From the cell containing the given text, extract its center point as (X, Y) coordinate. 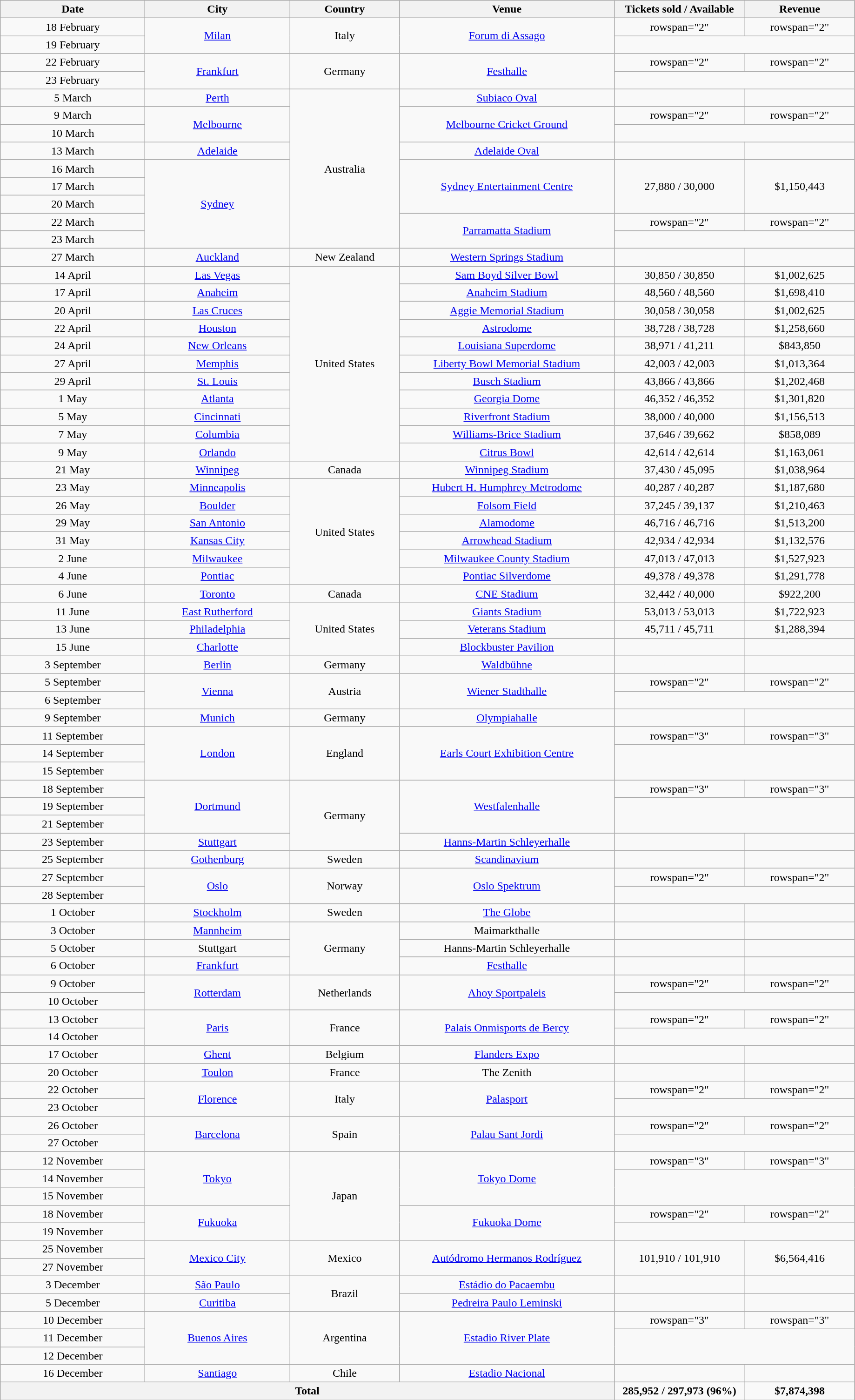
6 June (73, 594)
$6,564,416 (800, 1258)
Adelaide Oval (507, 151)
10 December (73, 1320)
38,971 / 41,211 (679, 346)
Sydney (218, 204)
5 May (73, 417)
45,711 / 45,711 (679, 629)
17 April (73, 293)
Winnipeg Stadium (507, 470)
25 November (73, 1249)
$1,210,463 (800, 505)
101,910 / 101,910 (679, 1258)
Arrowhead Stadium (507, 541)
13 March (73, 151)
Belgium (345, 1054)
Columbia (218, 434)
City (218, 9)
Busch Stadium (507, 381)
Pontiac (218, 576)
Pedreira Paulo Leminski (507, 1302)
37,245 / 39,137 (679, 505)
14 April (73, 275)
285,952 / 297,973 (96%) (679, 1391)
22 October (73, 1090)
London (218, 753)
27 April (73, 363)
Cincinnati (218, 417)
28 September (73, 895)
Subiaco Oval (507, 98)
New Orleans (218, 346)
The Zenith (507, 1072)
Kansas City (218, 541)
Revenue (800, 9)
$843,850 (800, 346)
9 March (73, 115)
Rotterdam (218, 992)
18 September (73, 789)
23 September (73, 842)
43,866 / 43,866 (679, 381)
Louisiana Superdome (507, 346)
$922,200 (800, 594)
Milwaukee County Stadium (507, 559)
Citrus Bowl (507, 452)
Stockholm (218, 913)
Gothenburg (218, 860)
Spain (345, 1134)
1 October (73, 913)
11 June (73, 612)
22 February (73, 62)
38,728 / 38,728 (679, 328)
Fukuoka (218, 1223)
23 March (73, 240)
Argentina (345, 1338)
3 December (73, 1285)
Charlotte (218, 647)
12 November (73, 1161)
Austria (345, 691)
Folsom Field (507, 505)
27 October (73, 1143)
14 November (73, 1178)
30,850 / 30,850 (679, 275)
14 September (73, 753)
42,934 / 42,934 (679, 541)
19 September (73, 807)
14 October (73, 1037)
Western Springs Stadium (507, 257)
27 September (73, 877)
17 March (73, 186)
The Globe (507, 913)
$1,187,680 (800, 487)
20 March (73, 204)
27,880 / 30,000 (679, 186)
Waldbühne (507, 665)
Milwaukee (218, 559)
$1,301,820 (800, 399)
Oslo Spektrum (507, 886)
26 May (73, 505)
$1,698,410 (800, 293)
29 May (73, 523)
Westfalenhalle (507, 807)
Buenos Aires (218, 1338)
Alamodome (507, 523)
Anaheim Stadium (507, 293)
Aggie Memorial Stadium (507, 310)
22 March (73, 222)
42,003 / 42,003 (679, 363)
3 October (73, 930)
20 October (73, 1072)
Sam Boyd Silver Bowl (507, 275)
$1,291,778 (800, 576)
$1,163,061 (800, 452)
13 June (73, 629)
16 March (73, 168)
Japan (345, 1196)
37,430 / 45,095 (679, 470)
37,646 / 39,662 (679, 434)
Blockbuster Pavilion (507, 647)
$1,150,443 (800, 186)
$1,156,513 (800, 417)
Dortmund (218, 807)
6 October (73, 966)
East Rutherford (218, 612)
Auckland (218, 257)
Mannheim (218, 930)
Vienna (218, 691)
25 September (73, 860)
15 September (73, 771)
Munich (218, 718)
Veterans Stadium (507, 629)
Riverfront Stadium (507, 417)
12 December (73, 1356)
40,287 / 40,287 (679, 487)
11 September (73, 735)
Paris (218, 1028)
Mexico (345, 1258)
Flanders Expo (507, 1054)
Forum di Assago (507, 36)
Astrodome (507, 328)
Santiago (218, 1373)
Atlanta (218, 399)
Winnipeg (218, 470)
Oslo (218, 886)
Autódromo Hermanos Rodríguez (507, 1258)
18 February (73, 27)
11 December (73, 1338)
16 December (73, 1373)
$1,202,468 (800, 381)
46,716 / 46,716 (679, 523)
22 April (73, 328)
Barcelona (218, 1134)
Anaheim (218, 293)
Florence (218, 1099)
18 November (73, 1214)
32,442 / 40,000 (679, 594)
Williams-Brice Stadium (507, 434)
3 September (73, 665)
Estadio Nacional (507, 1373)
6 September (73, 700)
1 May (73, 399)
Boulder (218, 505)
St. Louis (218, 381)
Tokyo Dome (507, 1178)
Australia (345, 168)
7 May (73, 434)
England (345, 753)
$1,722,923 (800, 612)
Maimarkthalle (507, 930)
19 November (73, 1232)
5 September (73, 682)
São Paulo (218, 1285)
Houston (218, 328)
49,378 / 49,378 (679, 576)
Palasport (507, 1099)
5 December (73, 1302)
4 June (73, 576)
Tickets sold / Available (679, 9)
Total (307, 1391)
29 April (73, 381)
30,058 / 30,058 (679, 310)
Earls Court Exhibition Centre (507, 753)
Hubert H. Humphrey Metrodome (507, 487)
Fukuoka Dome (507, 1223)
Wiener Stadthalle (507, 691)
31 May (73, 541)
$1,288,394 (800, 629)
$1,038,964 (800, 470)
24 April (73, 346)
2 June (73, 559)
47,013 / 47,013 (679, 559)
9 October (73, 983)
Estadio River Plate (507, 1338)
21 September (73, 824)
26 October (73, 1125)
Perth (218, 98)
Giants Stadium (507, 612)
Georgia Dome (507, 399)
20 April (73, 310)
Brazil (345, 1293)
Ahoy Sportpaleis (507, 992)
10 October (73, 1001)
Palais Onmisports de Bercy (507, 1028)
Venue (507, 9)
Pontiac Silverdome (507, 576)
Toronto (218, 594)
Melbourne Cricket Ground (507, 124)
Chile (345, 1373)
Las Cruces (218, 310)
$1,132,576 (800, 541)
Liberty Bowl Memorial Stadium (507, 363)
Melbourne (218, 124)
Ghent (218, 1054)
Country (345, 9)
5 October (73, 948)
27 November (73, 1267)
46,352 / 46,352 (679, 399)
Estádio do Pacaembu (507, 1285)
17 October (73, 1054)
21 May (73, 470)
15 November (73, 1196)
Netherlands (345, 992)
10 March (73, 133)
9 September (73, 718)
23 May (73, 487)
Philadelphia (218, 629)
$1,258,660 (800, 328)
13 October (73, 1019)
48,560 / 48,560 (679, 293)
5 March (73, 98)
$1,513,200 (800, 523)
Las Vegas (218, 275)
Milan (218, 36)
Toulon (218, 1072)
9 May (73, 452)
Tokyo (218, 1178)
Mexico City (218, 1258)
New Zealand (345, 257)
53,013 / 53,013 (679, 612)
San Antonio (218, 523)
Berlin (218, 665)
38,000 / 40,000 (679, 417)
23 October (73, 1108)
Date (73, 9)
Norway (345, 886)
$858,089 (800, 434)
Memphis (218, 363)
Olympiahalle (507, 718)
Parramatta Stadium (507, 231)
27 March (73, 257)
$7,874,398 (800, 1391)
Sydney Entertainment Centre (507, 186)
42,614 / 42,614 (679, 452)
15 June (73, 647)
Minneapolis (218, 487)
$1,527,923 (800, 559)
Orlando (218, 452)
Palau Sant Jordi (507, 1134)
Scandinavium (507, 860)
23 February (73, 80)
$1,013,364 (800, 363)
19 February (73, 45)
CNE Stadium (507, 594)
Curitiba (218, 1302)
Adelaide (218, 151)
